Extract the [X, Y] coordinate from the center of the cell holding the provided text.  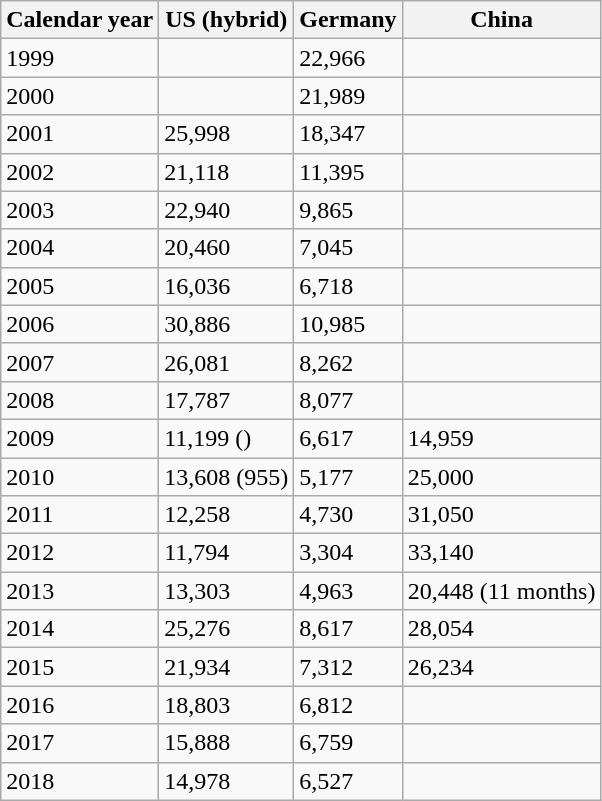
33,140 [502, 553]
2012 [80, 553]
2003 [80, 210]
21,989 [348, 96]
2011 [80, 515]
31,050 [502, 515]
2000 [80, 96]
2010 [80, 477]
20,460 [226, 248]
2005 [80, 286]
28,054 [502, 629]
18,803 [226, 705]
30,886 [226, 324]
22,940 [226, 210]
China [502, 20]
Calendar year [80, 20]
26,081 [226, 362]
2018 [80, 781]
12,258 [226, 515]
5,177 [348, 477]
2002 [80, 172]
7,045 [348, 248]
26,234 [502, 667]
14,978 [226, 781]
9,865 [348, 210]
US (hybrid) [226, 20]
7,312 [348, 667]
15,888 [226, 743]
2006 [80, 324]
22,966 [348, 58]
11,395 [348, 172]
20,448 (11 months) [502, 591]
6,759 [348, 743]
2008 [80, 400]
2001 [80, 134]
2009 [80, 438]
2017 [80, 743]
2013 [80, 591]
1999 [80, 58]
18,347 [348, 134]
13,608 (955) [226, 477]
11,199 () [226, 438]
8,077 [348, 400]
6,812 [348, 705]
21,118 [226, 172]
25,998 [226, 134]
4,963 [348, 591]
2014 [80, 629]
8,262 [348, 362]
4,730 [348, 515]
6,617 [348, 438]
3,304 [348, 553]
11,794 [226, 553]
21,934 [226, 667]
14,959 [502, 438]
2016 [80, 705]
8,617 [348, 629]
25,276 [226, 629]
13,303 [226, 591]
Germany [348, 20]
10,985 [348, 324]
17,787 [226, 400]
2007 [80, 362]
6,527 [348, 781]
2004 [80, 248]
16,036 [226, 286]
2015 [80, 667]
25,000 [502, 477]
6,718 [348, 286]
